From the cell containing the given text, extract its center point as (x, y) coordinate. 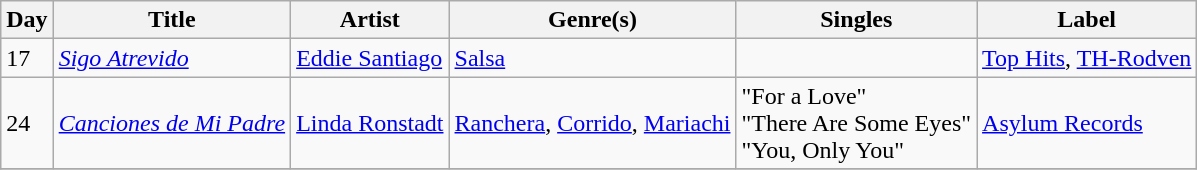
24 (27, 123)
Title (172, 20)
"For a Love""There Are Some Eyes""You, Only You" (856, 123)
Sigo Atrevido (172, 58)
17 (27, 58)
Genre(s) (592, 20)
Ranchera, Corrido, Mariachi (592, 123)
Eddie Santiago (370, 58)
Top Hits, TH-Rodven (1087, 58)
Label (1087, 20)
Artist (370, 20)
Singles (856, 20)
Asylum Records (1087, 123)
Day (27, 20)
Salsa (592, 58)
Canciones de Mi Padre (172, 123)
Linda Ronstadt (370, 123)
